Determine the [x, y] coordinate at the center of the cell enclosing the given text.  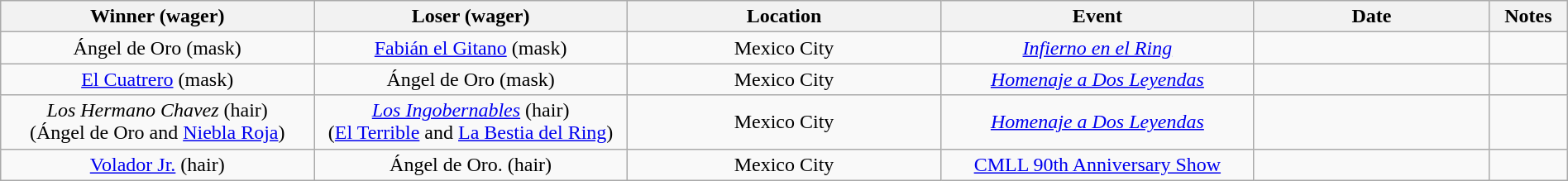
Infierno en el Ring [1097, 48]
Volador Jr. (hair) [157, 164]
Loser (wager) [471, 17]
Ángel de Oro. (hair) [471, 164]
Los Hermano Chavez (hair)(Ángel de Oro and Niebla Roja) [157, 122]
Fabián el Gitano (mask) [471, 48]
CMLL 90th Anniversary Show [1097, 164]
Event [1097, 17]
Winner (wager) [157, 17]
Date [1371, 17]
Los Ingobernables (hair)(El Terrible and La Bestia del Ring) [471, 122]
Location [784, 17]
Notes [1528, 17]
El Cuatrero (mask) [157, 79]
